Search for the cell housing the specified text and yield its [x, y] center coordinate. 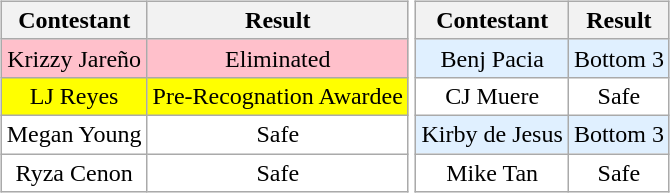
Megan Young [74, 134]
LJ Reyes [74, 96]
Mike Tan [492, 173]
CJ Muere [492, 96]
Pre-Recognation Awardee [278, 96]
Kirby de Jesus [492, 134]
Eliminated [278, 58]
Benj Pacia [492, 58]
Krizzy Jareño [74, 58]
Ryza Cenon [74, 173]
